Return the (X, Y) coordinate for the center point of the cell that contains the specified text.  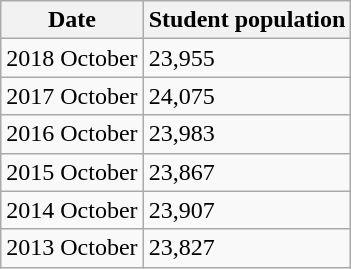
23,955 (247, 58)
2013 October (72, 248)
24,075 (247, 96)
23,983 (247, 134)
23,867 (247, 172)
2018 October (72, 58)
Date (72, 20)
2017 October (72, 96)
2015 October (72, 172)
2014 October (72, 210)
23,827 (247, 248)
23,907 (247, 210)
Student population (247, 20)
2016 October (72, 134)
